Determine the (x, y) coordinate at the center of the cell enclosing the given text.  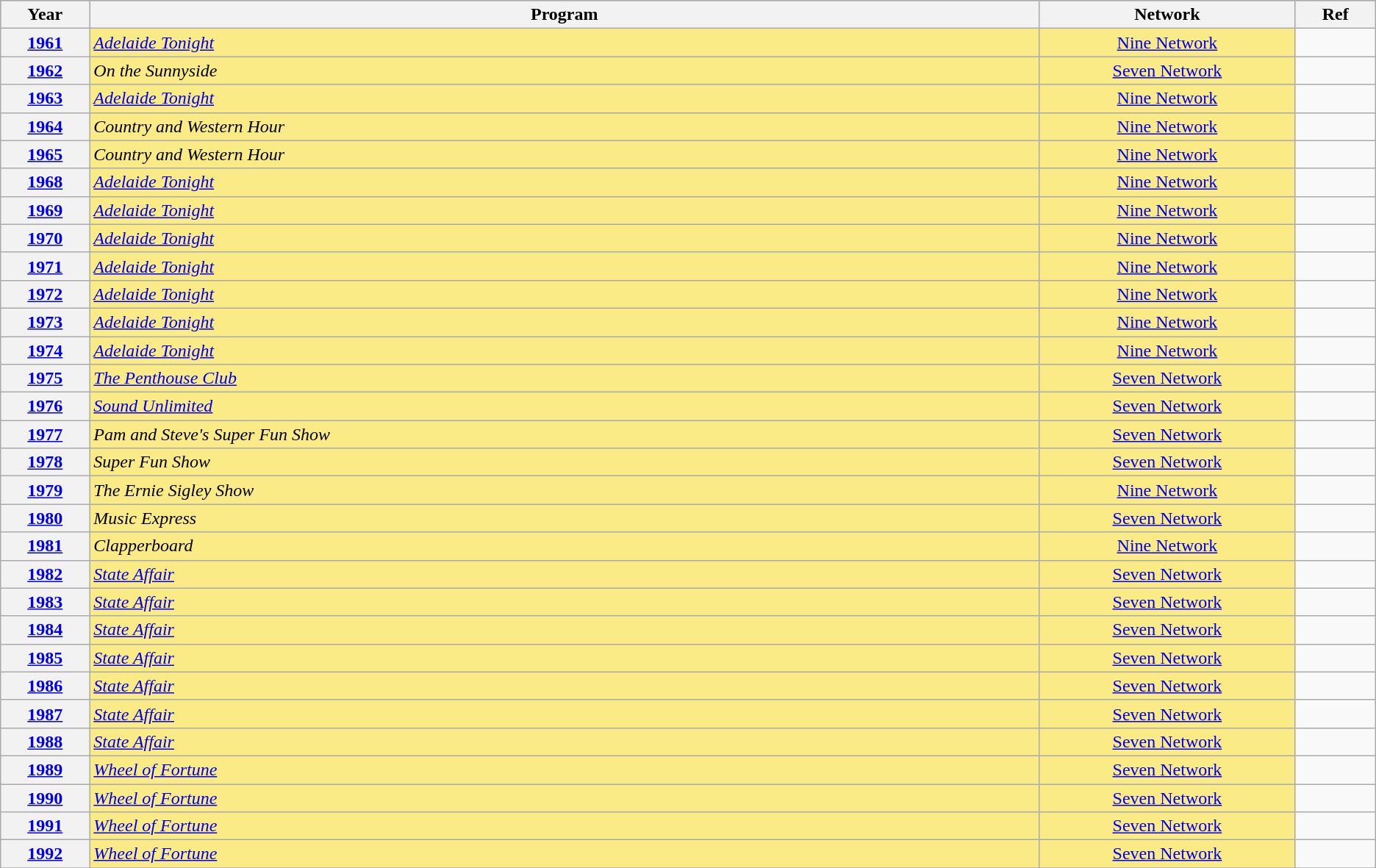
Network (1167, 15)
Pam and Steve's Super Fun Show (565, 434)
1984 (46, 630)
1977 (46, 434)
1987 (46, 714)
1961 (46, 43)
Super Fun Show (565, 462)
1989 (46, 770)
1990 (46, 797)
1971 (46, 266)
1979 (46, 490)
1982 (46, 574)
1985 (46, 658)
1980 (46, 518)
1978 (46, 462)
Year (46, 15)
1988 (46, 742)
1976 (46, 406)
1962 (46, 71)
1965 (46, 154)
1974 (46, 351)
Clapperboard (565, 546)
1983 (46, 602)
On the Sunnyside (565, 71)
1986 (46, 686)
1963 (46, 98)
Music Express (565, 518)
1970 (46, 238)
1964 (46, 126)
1991 (46, 826)
Program (565, 15)
Ref (1335, 15)
The Penthouse Club (565, 379)
1981 (46, 546)
1969 (46, 210)
1972 (46, 294)
1968 (46, 182)
1975 (46, 379)
Sound Unlimited (565, 406)
1973 (46, 322)
The Ernie Sigley Show (565, 490)
1992 (46, 854)
